Determine the [X, Y] coordinate at the center of the cell enclosing the given text.  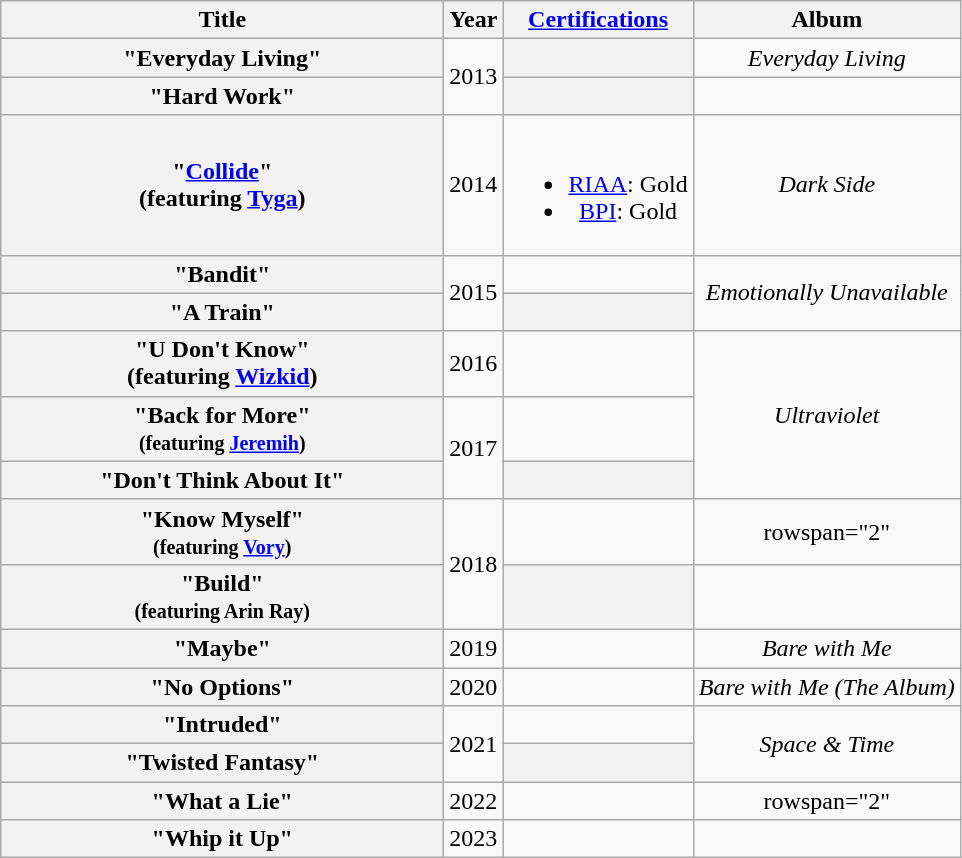
RIAA: GoldBPI: Gold [598, 185]
"Collide" (featuring Tyga) [222, 185]
"What a Lie" [222, 801]
"Maybe" [222, 648]
Everyday Living [826, 58]
"Build"(featuring Arin Ray) [222, 596]
"Intruded" [222, 725]
2023 [474, 839]
"No Options" [222, 687]
Album [826, 20]
"Everyday Living" [222, 58]
Bare with Me [826, 648]
"Don't Think About It" [222, 480]
2017 [474, 448]
2015 [474, 293]
Bare with Me (The Album) [826, 687]
"Whip it Up" [222, 839]
Dark Side [826, 185]
2016 [474, 364]
Year [474, 20]
"Know Myself"(featuring Vory) [222, 532]
Title [222, 20]
2018 [474, 564]
"Twisted Fantasy" [222, 763]
"U Don't Know"(featuring Wizkid) [222, 364]
"Back for More"(featuring Jeremih) [222, 428]
"Hard Work" [222, 96]
"Bandit" [222, 274]
2013 [474, 77]
Certifications [598, 20]
2019 [474, 648]
Ultraviolet [826, 415]
Emotionally Unavailable [826, 293]
2014 [474, 185]
2020 [474, 687]
2021 [474, 744]
"A Train" [222, 312]
2022 [474, 801]
Space & Time [826, 744]
